For the text-containing cell, return its midpoint in [x, y] coordinate format. 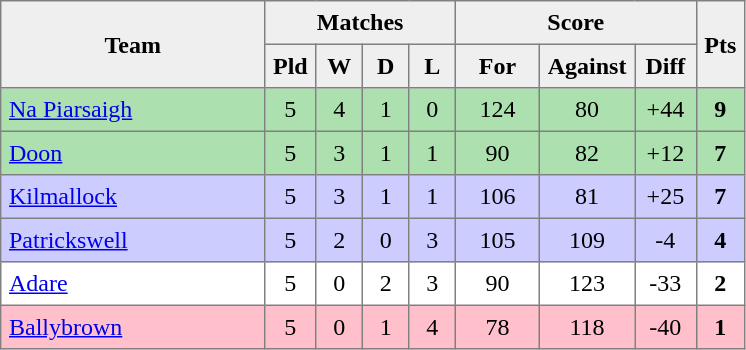
Team [133, 44]
123 [586, 284]
L [432, 66]
+25 [666, 197]
Adare [133, 284]
Pld [290, 66]
-4 [666, 240]
Diff [666, 66]
Pts [720, 44]
Kilmallock [133, 197]
82 [586, 153]
+44 [666, 110]
118 [586, 327]
Na Piarsaigh [133, 110]
109 [586, 240]
106 [497, 197]
80 [586, 110]
Score [576, 23]
Against [586, 66]
81 [586, 197]
D [385, 66]
+12 [666, 153]
9 [720, 110]
Matches [360, 23]
Patrickswell [133, 240]
For [497, 66]
105 [497, 240]
Doon [133, 153]
Ballybrown [133, 327]
124 [497, 110]
-33 [666, 284]
78 [497, 327]
-40 [666, 327]
W [339, 66]
